From the cell containing the given text, extract its center point as [X, Y] coordinate. 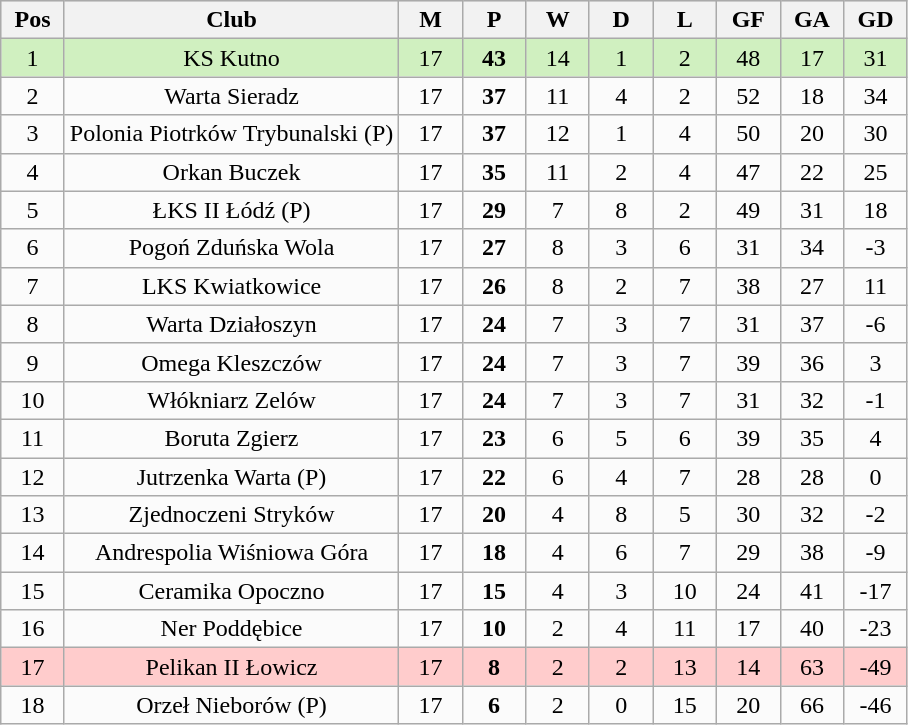
LKS Kwiatkowice [231, 286]
26 [494, 286]
-6 [876, 324]
Polonia Piotrków Trybunalski (P) [231, 134]
16 [33, 629]
Pelikan II Łowicz [231, 667]
L [685, 20]
47 [749, 172]
GA [812, 20]
W [558, 20]
66 [812, 705]
63 [812, 667]
-49 [876, 667]
Andrespolia Wiśniowa Góra [231, 553]
40 [812, 629]
52 [749, 96]
Zjednoczeni Stryków [231, 515]
25 [876, 172]
ŁKS II Łódź (P) [231, 210]
43 [494, 58]
Pos [33, 20]
M [431, 20]
Warta Działoszyn [231, 324]
-17 [876, 591]
D [621, 20]
-2 [876, 515]
Omega Kleszczów [231, 362]
Ceramika Opoczno [231, 591]
-3 [876, 248]
Club [231, 20]
-23 [876, 629]
GD [876, 20]
GF [749, 20]
-46 [876, 705]
Pogoń Zduńska Wola [231, 248]
Orkan Buczek [231, 172]
-1 [876, 400]
Włókniarz Zelów [231, 400]
9 [33, 362]
Boruta Zgierz [231, 438]
Jutrzenka Warta (P) [231, 477]
Orzeł Nieborów (P) [231, 705]
36 [812, 362]
48 [749, 58]
Warta Sieradz [231, 96]
-9 [876, 553]
Ner Poddębice [231, 629]
KS Kutno [231, 58]
49 [749, 210]
23 [494, 438]
P [494, 20]
41 [812, 591]
50 [749, 134]
